Capture the cell that displays the provided text and extract its (X, Y) central coordinate. 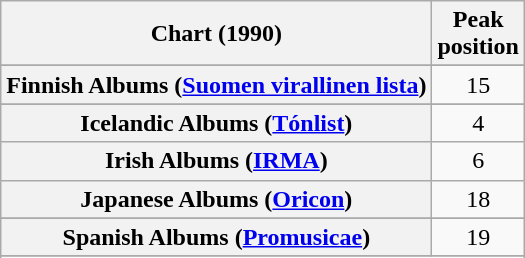
Spanish Albums (Promusicae) (216, 237)
19 (478, 237)
18 (478, 199)
Chart (1990) (216, 34)
6 (478, 161)
Irish Albums (IRMA) (216, 161)
Finnish Albums (Suomen virallinen lista) (216, 85)
Japanese Albums (Oricon) (216, 199)
4 (478, 123)
Peakposition (478, 34)
15 (478, 85)
Icelandic Albums (Tónlist) (216, 123)
